Output the [x, y] coordinate of the center of the cell containing the given text.  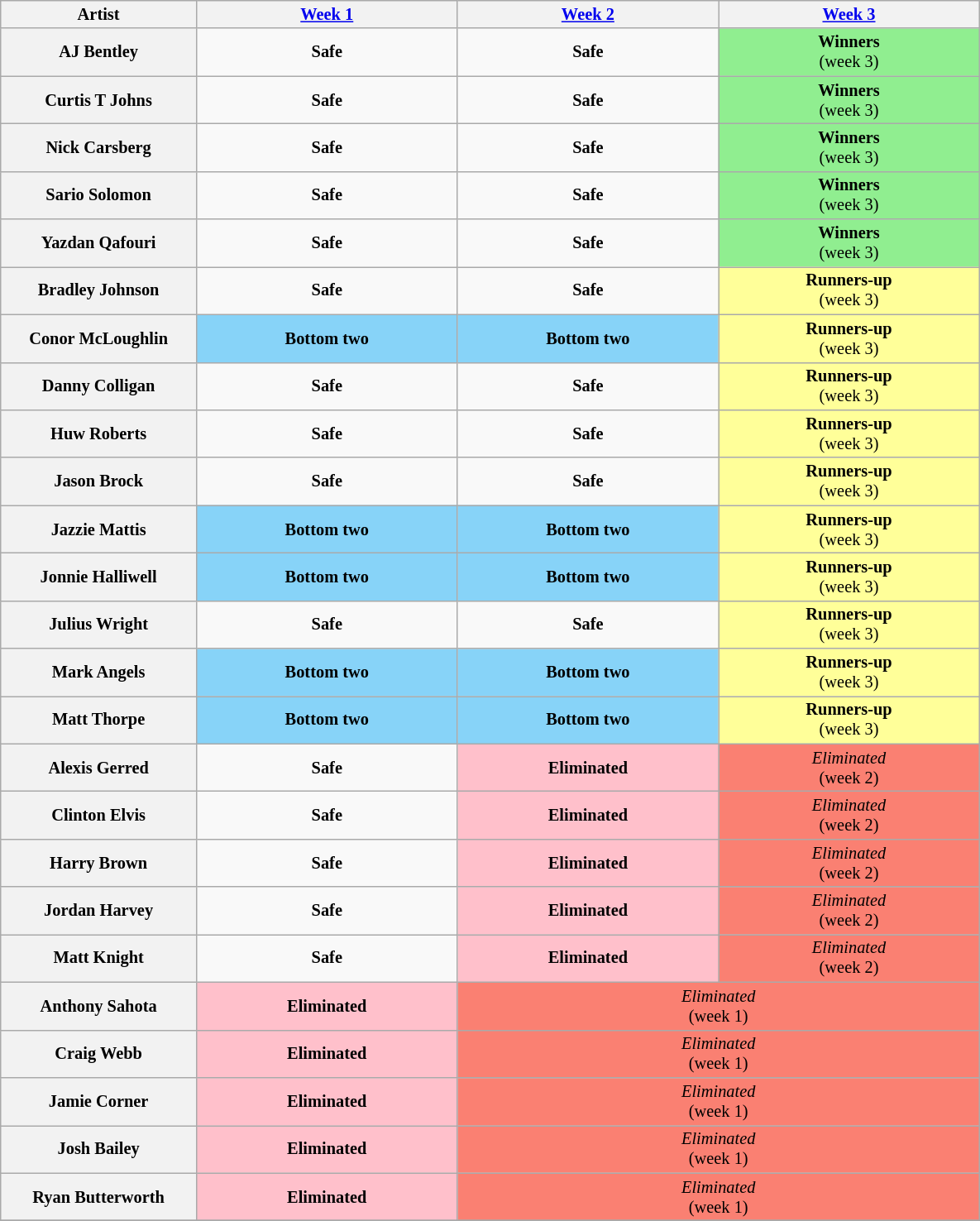
Conor McLoughlin [99, 338]
Craig Webb [99, 1054]
Nick Carsberg [99, 147]
Sario Solomon [99, 195]
Bradley Johnson [99, 290]
Jordan Harvey [99, 911]
Week 2 [588, 14]
Matt Thorpe [99, 720]
AJ Bentley [99, 52]
Alexis Gerred [99, 768]
Anthony Sahota [99, 1006]
Danny Colligan [99, 386]
Jamie Corner [99, 1101]
Yazdan Qafouri [99, 243]
Mark Angels [99, 673]
Matt Knight [99, 958]
Week 3 [849, 14]
Clinton Elvis [99, 815]
Ryan Butterworth [99, 1197]
Josh Bailey [99, 1149]
Harry Brown [99, 863]
Huw Roberts [99, 433]
Jason Brock [99, 481]
Curtis T Johns [99, 100]
Week 1 [327, 14]
Jonnie Halliwell [99, 577]
Artist [99, 14]
Jazzie Mattis [99, 529]
Julius Wright [99, 625]
